Detect which cell encompasses the target text, then output its [x, y] center coordinate. 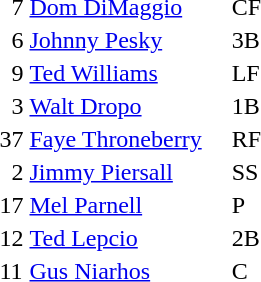
Ted Lepcio [128, 238]
Faye Throneberry [128, 139]
Mel Parnell [128, 205]
Jimmy Piersall [128, 172]
Johnny Pesky [128, 40]
Ted Williams [128, 73]
Walt Dropo [128, 106]
